Find where the given text appears and provide that cell's center as (x, y) coordinate. 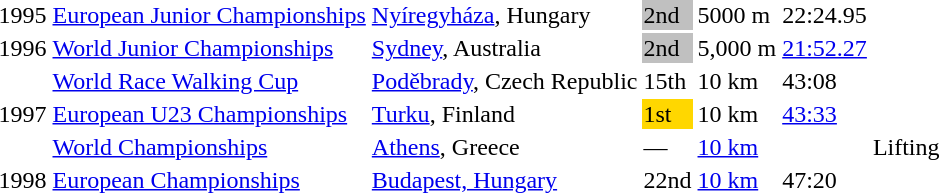
Poděbrady, Czech Republic (504, 81)
Nyíregyháza, Hungary (504, 15)
Turku, Finland (504, 114)
World Race Walking Cup (209, 81)
— (668, 147)
European Junior Championships (209, 15)
43:33 (825, 114)
Athens, Greece (504, 147)
43:08 (825, 81)
15th (668, 81)
5,000 m (737, 48)
1st (668, 114)
World Championships (209, 147)
21:52.27 (825, 48)
5000 m (737, 15)
22:24.95 (825, 15)
World Junior Championships (209, 48)
European U23 Championships (209, 114)
Sydney, Australia (504, 48)
